Pinpoint the cell where the given text exists, returning its (x, y) midpoint coordinate. 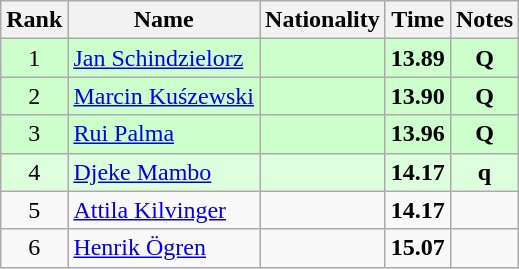
2 (34, 96)
q (484, 172)
13.90 (418, 96)
15.07 (418, 248)
Attila Kilvinger (164, 210)
Nationality (323, 20)
Henrik Ögren (164, 248)
4 (34, 172)
13.89 (418, 58)
Rank (34, 20)
13.96 (418, 134)
Time (418, 20)
Marcin Kuśzewski (164, 96)
3 (34, 134)
Notes (484, 20)
1 (34, 58)
Name (164, 20)
Rui Palma (164, 134)
5 (34, 210)
Jan Schindzielorz (164, 58)
Djeke Mambo (164, 172)
6 (34, 248)
